Return [X, Y] of the center of cell containing provided text 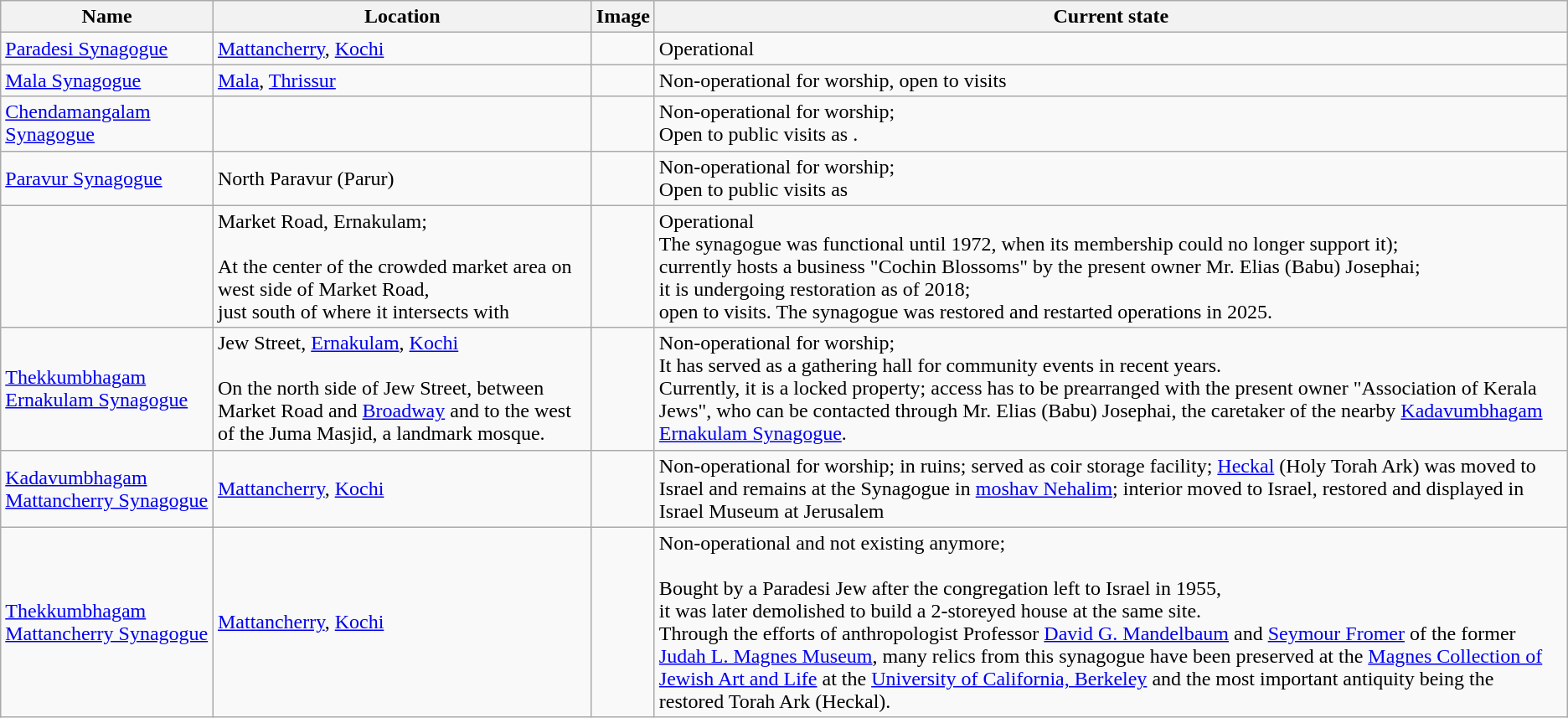
Name [107, 17]
Paradesi Synagogue [107, 49]
Mala, Thrissur [402, 80]
Operational [1111, 49]
Jew Street, Ernakulam, Kochi On the north side of Jew Street, between Market Road and Broadway and to the west of the Juma Masjid, a landmark mosque. [402, 389]
North Paravur (Parur) [402, 178]
Current state [1111, 17]
Thekkumbhagam Ernakulam Synagogue [107, 389]
Thekkumbhagam Mattancherry Synagogue [107, 622]
Paravur Synagogue [107, 178]
Chendamangalam Synagogue [107, 124]
Location [402, 17]
Non-operational for worship; Open to public visits as . [1111, 124]
Non-operational for worship; Open to public visits as [1111, 178]
Non-operational for worship, open to visits [1111, 80]
Image [623, 17]
Market Road, Ernakulam; At the center of the crowded market area on west side of Market Road, just south of where it intersects with [402, 266]
Mala Synagogue [107, 80]
Kadavumbhagam Mattancherry Synagogue [107, 488]
